Pinpoint the cell where the given text exists, returning its [x, y] midpoint coordinate. 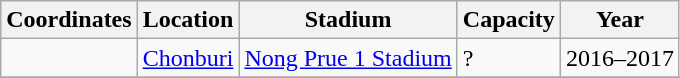
? [508, 58]
2016–2017 [620, 58]
Location [188, 20]
Year [620, 20]
Capacity [508, 20]
Coordinates [69, 20]
Stadium [348, 20]
Nong Prue 1 Stadium [348, 58]
Chonburi [188, 58]
